Return the [x, y] coordinate for the center point of the cell that contains the specified text.  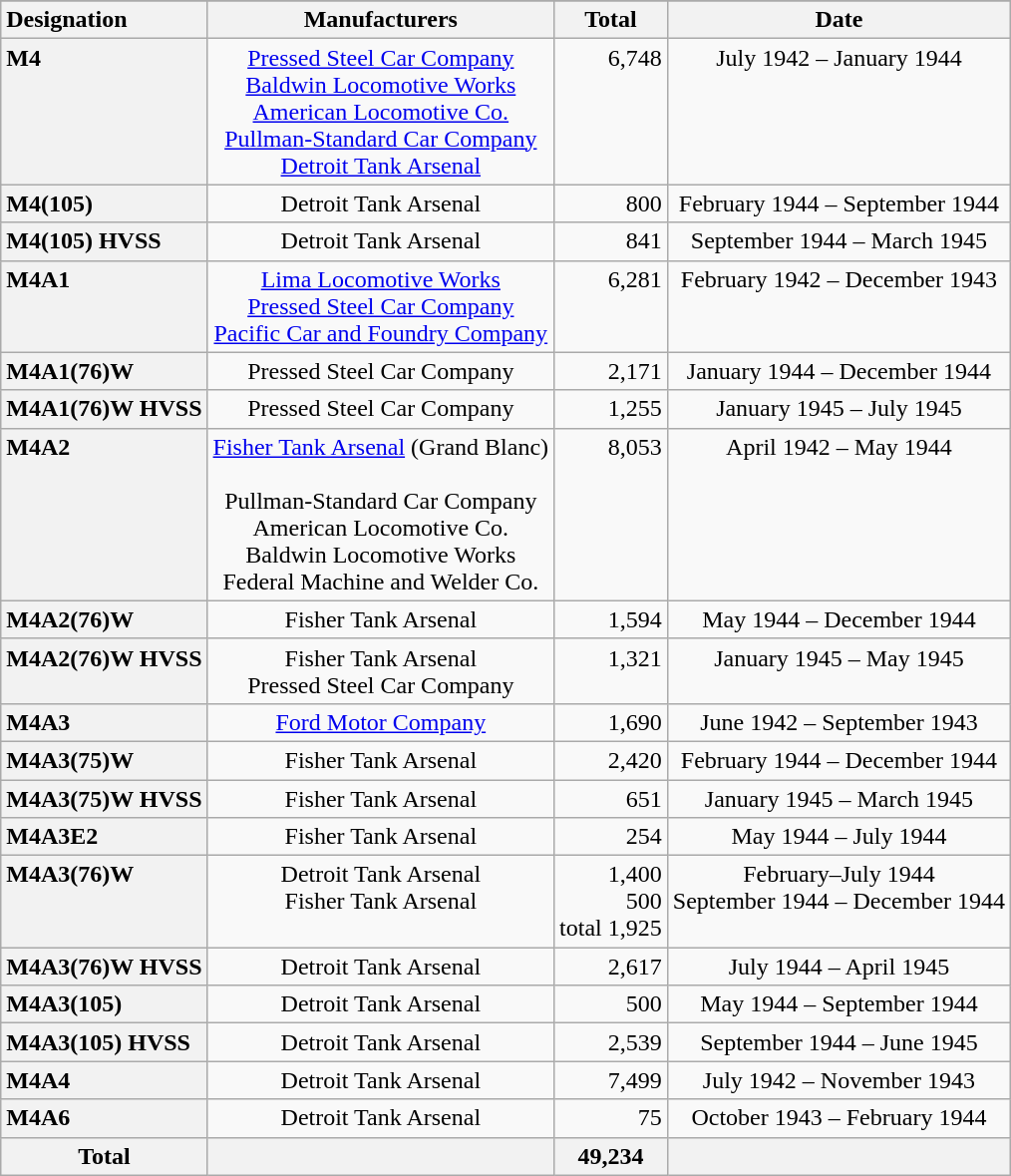
May 1944 – September 1944 [839, 1004]
January 1944 – December 1944 [839, 371]
M4A3(76)W HVSS [104, 967]
841 [611, 241]
July 1942 – January 1944 [839, 112]
M4A1(76)W HVSS [104, 409]
M4A3(105) [104, 1004]
6,281 [611, 306]
October 1943 – February 1944 [839, 1118]
1,400500total 1,925 [611, 902]
1,594 [611, 619]
February 1944 – December 1944 [839, 760]
M4(105) HVSS [104, 241]
Fisher Tank Arsenal (Grand Blanc)Pullman-Standard Car CompanyAmerican Locomotive Co.Baldwin Locomotive WorksFederal Machine and Welder Co. [381, 515]
75 [611, 1118]
6,748 [611, 112]
2,539 [611, 1042]
June 1942 – September 1943 [839, 722]
February–July 1944September 1944 – December 1944 [839, 902]
July 1942 – November 1943 [839, 1080]
M4A3(105) HVSS [104, 1042]
M4A1 [104, 306]
M4A1(76)W [104, 371]
September 1944 – March 1945 [839, 241]
January 1945 – May 1945 [839, 670]
49,234 [611, 1156]
July 1944 – April 1945 [839, 967]
February 1944 – September 1944 [839, 203]
1,321 [611, 670]
M4A2(76)W [104, 619]
M4 [104, 112]
1,690 [611, 722]
M4A3(75)W [104, 760]
Detroit Tank ArsenalFisher Tank Arsenal [381, 902]
800 [611, 203]
Designation [104, 20]
2,617 [611, 967]
M4A6 [104, 1118]
500 [611, 1004]
May 1944 – July 1944 [839, 837]
M4A3(76)W [104, 902]
254 [611, 837]
M4A2(76)W HVSS [104, 670]
Manufacturers [381, 20]
2,171 [611, 371]
May 1944 – December 1944 [839, 619]
8,053 [611, 515]
7,499 [611, 1080]
M4A3E2 [104, 837]
January 1945 – July 1945 [839, 409]
September 1944 – June 1945 [839, 1042]
M4A3(75)W HVSS [104, 799]
Lima Locomotive WorksPressed Steel Car CompanyPacific Car and Foundry Company [381, 306]
M4A4 [104, 1080]
651 [611, 799]
January 1945 – March 1945 [839, 799]
Fisher Tank ArsenalPressed Steel Car Company [381, 670]
April 1942 – May 1944 [839, 515]
M4A2 [104, 515]
Date [839, 20]
February 1942 – December 1943 [839, 306]
M4(105) [104, 203]
Ford Motor Company [381, 722]
2,420 [611, 760]
Pressed Steel Car CompanyBaldwin Locomotive WorksAmerican Locomotive Co.Pullman-Standard Car CompanyDetroit Tank Arsenal [381, 112]
1,255 [611, 409]
M4A3 [104, 722]
